Scan for the cell matching the given text and deliver its [X, Y] coordinate at center. 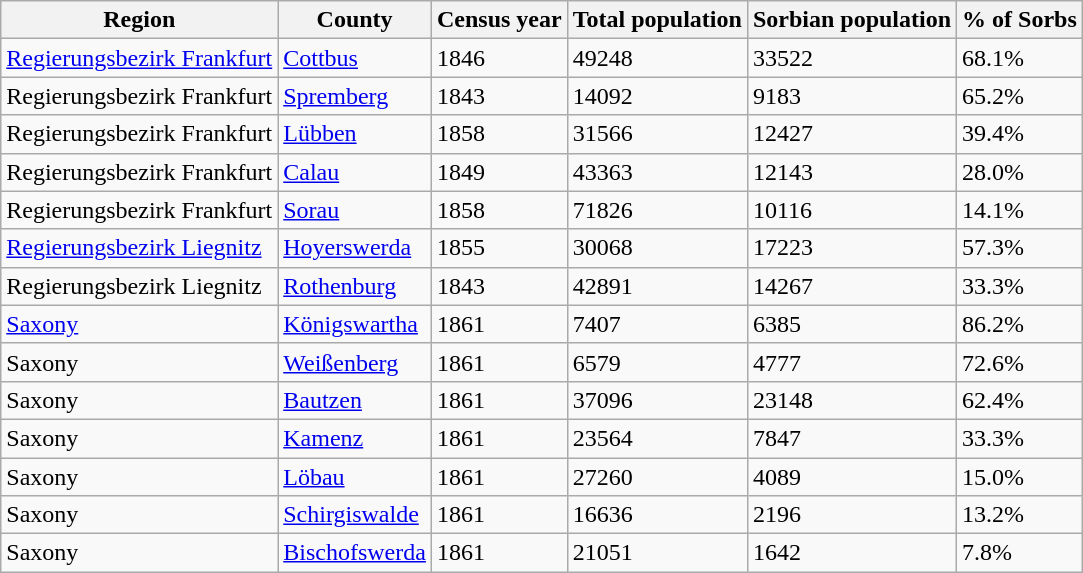
9183 [852, 96]
10116 [852, 210]
Löbau [355, 477]
49248 [657, 58]
Schirgiswalde [355, 515]
21051 [657, 553]
86.2% [1020, 324]
14267 [852, 286]
7.8% [1020, 553]
28.0% [1020, 172]
6385 [852, 324]
2196 [852, 515]
62.4% [1020, 400]
7847 [852, 438]
15.0% [1020, 477]
30068 [657, 248]
14092 [657, 96]
43363 [657, 172]
37096 [657, 400]
23564 [657, 438]
68.1% [1020, 58]
Sorbian population [852, 20]
Kamenz [355, 438]
Spremberg [355, 96]
17223 [852, 248]
71826 [657, 210]
1855 [499, 248]
57.3% [1020, 248]
72.6% [1020, 362]
23148 [852, 400]
Total population [657, 20]
7407 [657, 324]
Rothenburg [355, 286]
14.1% [1020, 210]
County [355, 20]
Region [140, 20]
4089 [852, 477]
Hoyerswerda [355, 248]
Sorau [355, 210]
13.2% [1020, 515]
27260 [657, 477]
Lübben [355, 134]
Bischofswerda [355, 553]
1849 [499, 172]
Cottbus [355, 58]
Weißenberg [355, 362]
4777 [852, 362]
Königswartha [355, 324]
6579 [657, 362]
12143 [852, 172]
1846 [499, 58]
33522 [852, 58]
Calau [355, 172]
12427 [852, 134]
% of Sorbs [1020, 20]
42891 [657, 286]
65.2% [1020, 96]
31566 [657, 134]
Census year [499, 20]
16636 [657, 515]
39.4% [1020, 134]
1642 [852, 553]
Bautzen [355, 400]
